From the cell containing the given text, extract its center point as (X, Y) coordinate. 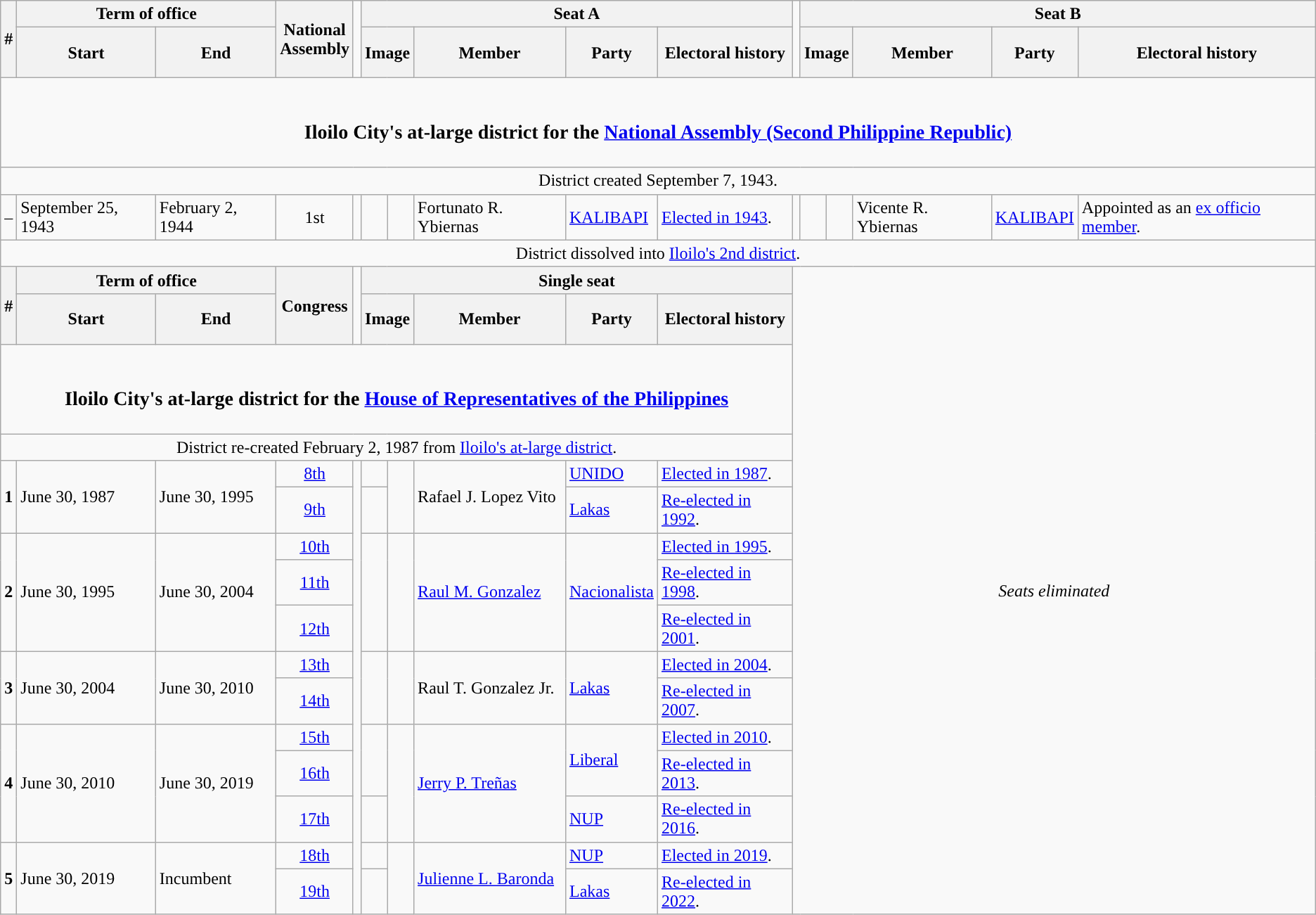
16th (315, 774)
18th (315, 855)
Seat A (577, 14)
9th (315, 511)
Nacionalista (612, 592)
Re-elected in 2007. (725, 700)
17th (315, 819)
September 25, 1943 (86, 217)
Liberal (612, 760)
14th (315, 700)
Fortunato R. Ybiernas (490, 217)
10th (315, 546)
Seat B (1057, 14)
Re-elected in 2001. (725, 629)
UNIDO (612, 474)
4 (8, 783)
Elected in 2010. (725, 737)
Elected in 1943. (725, 217)
19th (315, 892)
15th (315, 737)
Re-elected in 2016. (725, 819)
Elected in 1987. (725, 474)
Iloilo City's at-large district for the House of Representatives of the Philippines (396, 388)
District created September 7, 1943. (658, 181)
February 2, 1944 (215, 217)
12th (315, 629)
2 (8, 592)
Appointed as an ex officio member. (1196, 217)
8th (315, 474)
Elected in 1995. (725, 546)
Elected in 2004. (725, 665)
Seats eliminated (1054, 591)
3 (8, 688)
11th (315, 582)
Raul T. Gonzalez Jr. (490, 688)
Elected in 2019. (725, 855)
Jerry P. Treñas (490, 783)
Rafael J. Lopez Vito (490, 497)
District re-created February 2, 1987 from Iloilo's at-large district. (396, 447)
– (8, 217)
Congress (315, 305)
Iloilo City's at-large district for the National Assembly (Second Philippine Republic) (658, 122)
Julienne L. Baronda (490, 878)
NationalAssembly (315, 39)
Vicente R. Ybiernas (922, 217)
Incumbent (215, 878)
Re-elected in 2013. (725, 774)
Raul M. Gonzalez (490, 592)
5 (8, 878)
1 (8, 497)
Re-elected in 2022. (725, 892)
District dissolved into Iloilo's 2nd district. (658, 253)
Single seat (577, 280)
13th (315, 665)
June 30, 1987 (86, 497)
Re-elected in 1998. (725, 582)
1st (315, 217)
Re-elected in 1992. (725, 511)
